Locate the cell with the specified text and output its (x, y) center coordinate. 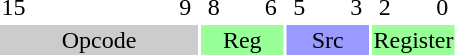
Src (327, 40)
Reg (242, 40)
Opcode (99, 40)
Register (414, 40)
